From the cell containing the given text, extract its center point as (X, Y) coordinate. 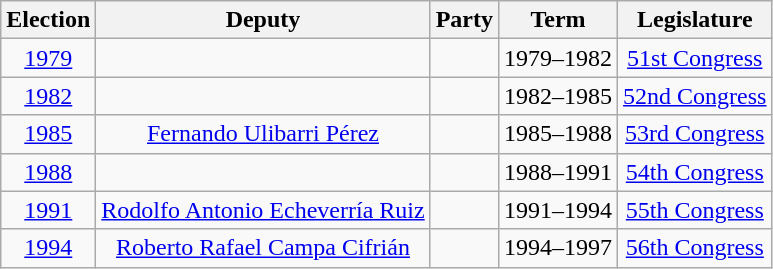
51st Congress (695, 58)
1982–1985 (558, 96)
1991–1994 (558, 210)
54th Congress (695, 172)
Deputy (263, 20)
1985–1988 (558, 134)
1994 (48, 248)
52nd Congress (695, 96)
Fernando Ulibarri Pérez (263, 134)
Election (48, 20)
Party (464, 20)
Roberto Rafael Campa Cifrián (263, 248)
1985 (48, 134)
1991 (48, 210)
1979 (48, 58)
53rd Congress (695, 134)
1988 (48, 172)
1979–1982 (558, 58)
1994–1997 (558, 248)
Legislature (695, 20)
1982 (48, 96)
Rodolfo Antonio Echeverría Ruiz (263, 210)
56th Congress (695, 248)
55th Congress (695, 210)
Term (558, 20)
1988–1991 (558, 172)
